Determine the (X, Y) coordinate at the center of the cell enclosing the given text.  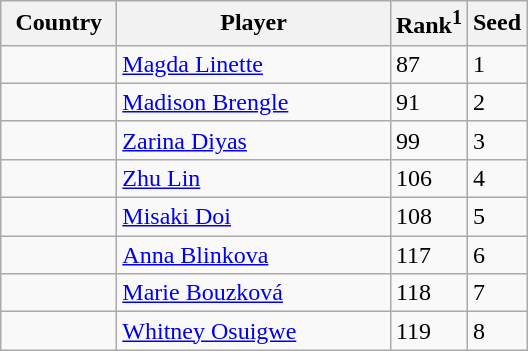
Country (59, 24)
6 (496, 255)
Player (254, 24)
5 (496, 217)
Zarina Diyas (254, 140)
1 (496, 64)
Magda Linette (254, 64)
99 (428, 140)
Misaki Doi (254, 217)
4 (496, 178)
117 (428, 255)
87 (428, 64)
106 (428, 178)
108 (428, 217)
8 (496, 331)
91 (428, 102)
Anna Blinkova (254, 255)
Marie Bouzková (254, 293)
Zhu Lin (254, 178)
Seed (496, 24)
7 (496, 293)
Rank1 (428, 24)
Whitney Osuigwe (254, 331)
119 (428, 331)
118 (428, 293)
Madison Brengle (254, 102)
3 (496, 140)
2 (496, 102)
